Output the (X, Y) coordinate of the center of the cell containing the given text.  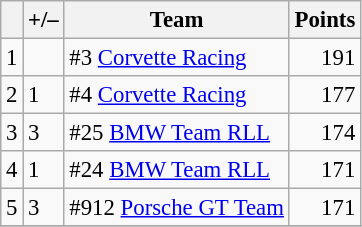
#24 BMW Team RLL (176, 170)
191 (324, 58)
5 (12, 208)
#4 Corvette Racing (176, 95)
4 (12, 170)
+/– (44, 20)
2 (12, 95)
Team (176, 20)
#912 Porsche GT Team (176, 208)
177 (324, 95)
Points (324, 20)
174 (324, 133)
#3 Corvette Racing (176, 58)
#25 BMW Team RLL (176, 133)
